Output the [X, Y] coordinate of the center of the cell containing the given text.  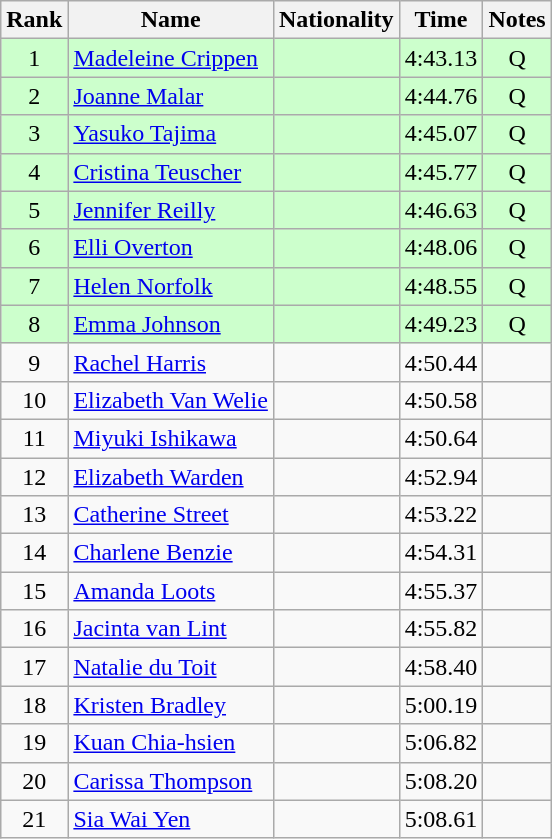
5:08.61 [441, 819]
20 [34, 781]
17 [34, 667]
Jacinta van Lint [171, 629]
4:45.07 [441, 134]
4:48.55 [441, 286]
4:54.31 [441, 553]
4:48.06 [441, 248]
4 [34, 172]
4:50.64 [441, 438]
7 [34, 286]
11 [34, 438]
Miyuki Ishikawa [171, 438]
5:00.19 [441, 705]
19 [34, 743]
4:43.13 [441, 58]
10 [34, 400]
Amanda Loots [171, 591]
Name [171, 20]
1 [34, 58]
4:46.63 [441, 210]
9 [34, 362]
21 [34, 819]
Elizabeth Van Welie [171, 400]
12 [34, 477]
8 [34, 324]
4:50.58 [441, 400]
4:50.44 [441, 362]
Notes [517, 20]
6 [34, 248]
13 [34, 515]
4:49.23 [441, 324]
Yasuko Tajima [171, 134]
5:08.20 [441, 781]
2 [34, 96]
4:45.77 [441, 172]
Natalie du Toit [171, 667]
15 [34, 591]
4:55.82 [441, 629]
18 [34, 705]
Cristina Teuscher [171, 172]
Nationality [336, 20]
4:52.94 [441, 477]
3 [34, 134]
4:44.76 [441, 96]
Elli Overton [171, 248]
4:55.37 [441, 591]
Kuan Chia-hsien [171, 743]
Elizabeth Warden [171, 477]
14 [34, 553]
Rank [34, 20]
Helen Norfolk [171, 286]
5:06.82 [441, 743]
Jennifer Reilly [171, 210]
Charlene Benzie [171, 553]
Time [441, 20]
Sia Wai Yen [171, 819]
Madeleine Crippen [171, 58]
4:53.22 [441, 515]
Joanne Malar [171, 96]
Kristen Bradley [171, 705]
16 [34, 629]
Carissa Thompson [171, 781]
Catherine Street [171, 515]
5 [34, 210]
Emma Johnson [171, 324]
4:58.40 [441, 667]
Rachel Harris [171, 362]
